Provide the (X, Y) coordinate of the cell's center where the given text is located.  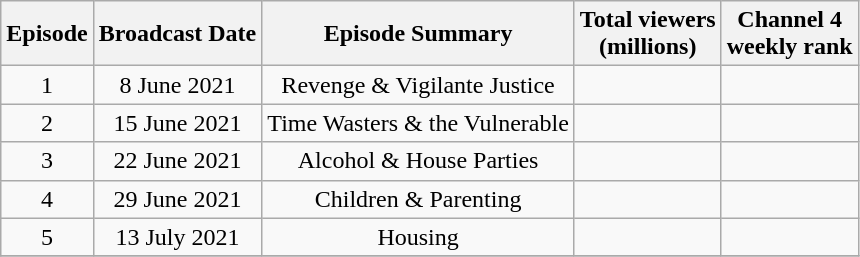
13 July 2021 (178, 237)
Broadcast Date (178, 34)
4 (47, 199)
3 (47, 161)
Housing (418, 237)
2 (47, 123)
Revenge & Vigilante Justice (418, 85)
15 June 2021 (178, 123)
Children & Parenting (418, 199)
Episode Summary (418, 34)
Time Wasters & the Vulnerable (418, 123)
Alcohol & House Parties (418, 161)
5 (47, 237)
8 June 2021 (178, 85)
Episode (47, 34)
Total viewers(millions) (648, 34)
1 (47, 85)
29 June 2021 (178, 199)
22 June 2021 (178, 161)
Channel 4weekly rank (790, 34)
